For the text-containing cell, return its midpoint in (X, Y) coordinate format. 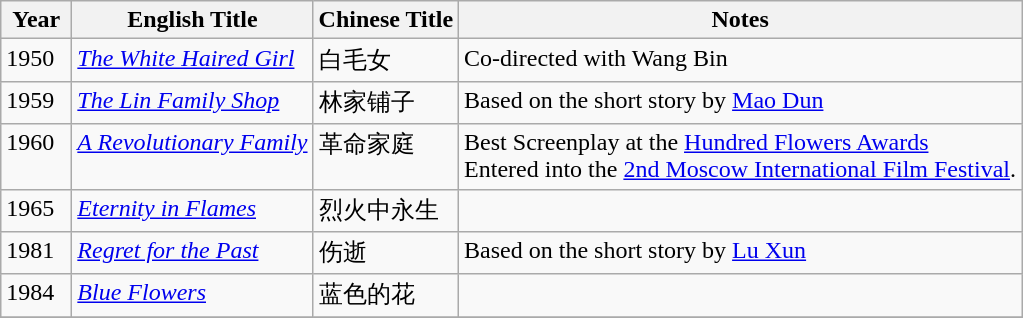
English Title (192, 20)
Best Screenplay at the Hundred Flowers AwardsEntered into the 2nd Moscow International Film Festival. (740, 156)
1950 (36, 60)
1960 (36, 156)
1959 (36, 102)
烈火中永生 (386, 210)
Eternity in Flames (192, 210)
Notes (740, 20)
1981 (36, 254)
Regret for the Past (192, 254)
1965 (36, 210)
Year (36, 20)
伤逝 (386, 254)
Based on the short story by Mao Dun (740, 102)
革命家庭 (386, 156)
Based on the short story by Lu Xun (740, 254)
1984 (36, 296)
Blue Flowers (192, 296)
白毛女 (386, 60)
A Revolutionary Family (192, 156)
The Lin Family Shop (192, 102)
林家铺子 (386, 102)
Chinese Title (386, 20)
Co-directed with Wang Bin (740, 60)
The White Haired Girl (192, 60)
蓝色的花 (386, 296)
